Return [X, Y] of the center of cell containing provided text 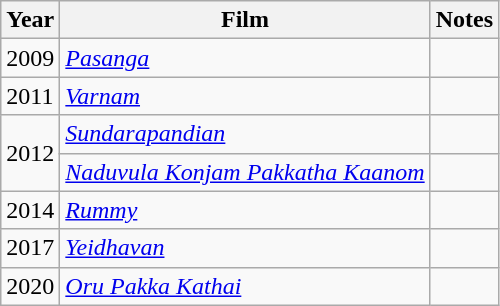
2017 [30, 248]
Sundarapandian [245, 134]
Oru Pakka Kathai [245, 286]
Pasanga [245, 58]
Film [245, 20]
2009 [30, 58]
Varnam [245, 96]
2012 [30, 153]
Yeidhavan [245, 248]
2011 [30, 96]
2020 [30, 286]
2014 [30, 210]
Year [30, 20]
Notes [464, 20]
Naduvula Konjam Pakkatha Kaanom [245, 172]
Rummy [245, 210]
